Output the (X, Y) coordinate of the center of the cell containing the given text.  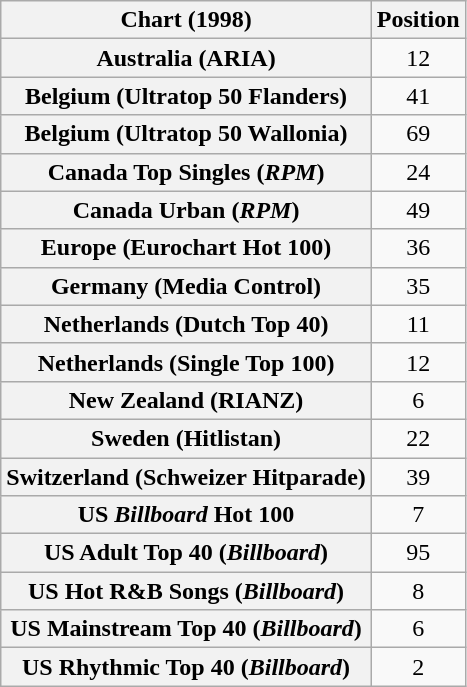
US Rhythmic Top 40 (Billboard) (186, 667)
8 (418, 591)
41 (418, 96)
Canada Top Singles (RPM) (186, 172)
Netherlands (Dutch Top 40) (186, 324)
US Mainstream Top 40 (Billboard) (186, 629)
36 (418, 248)
95 (418, 553)
Sweden (Hitlistan) (186, 438)
New Zealand (RIANZ) (186, 400)
Switzerland (Schweizer Hitparade) (186, 477)
Netherlands (Single Top 100) (186, 362)
39 (418, 477)
11 (418, 324)
49 (418, 210)
US Billboard Hot 100 (186, 515)
Germany (Media Control) (186, 286)
22 (418, 438)
2 (418, 667)
7 (418, 515)
24 (418, 172)
69 (418, 134)
US Adult Top 40 (Billboard) (186, 553)
Australia (ARIA) (186, 58)
Belgium (Ultratop 50 Wallonia) (186, 134)
US Hot R&B Songs (Billboard) (186, 591)
Europe (Eurochart Hot 100) (186, 248)
Position (418, 20)
Chart (1998) (186, 20)
35 (418, 286)
Belgium (Ultratop 50 Flanders) (186, 96)
Canada Urban (RPM) (186, 210)
